Extract the (x, y) coordinate from the center of the cell holding the provided text.  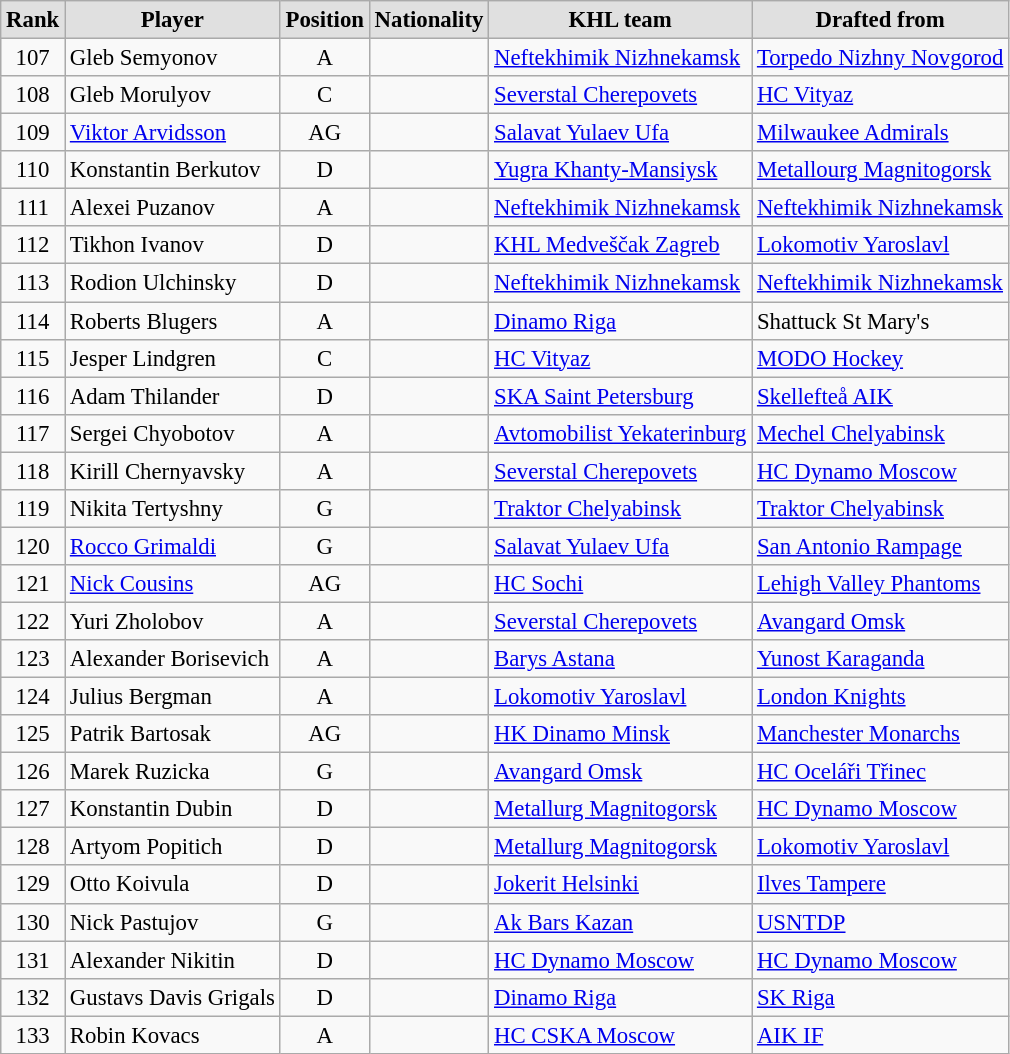
Nationality (428, 20)
123 (33, 659)
131 (33, 960)
122 (33, 621)
Konstantin Dubin (173, 809)
Jokerit Helsinki (620, 885)
Skellefteå AIK (880, 396)
HC Sochi (620, 584)
Rocco Grimaldi (173, 546)
Marek Ruzicka (173, 772)
127 (33, 809)
London Knights (880, 697)
Yunost Karaganda (880, 659)
128 (33, 847)
Sergei Chyobotov (173, 433)
121 (33, 584)
113 (33, 283)
USNTDP (880, 922)
Player (173, 20)
Tikhon Ivanov (173, 245)
Ilves Tampere (880, 885)
Jesper Lindgren (173, 358)
Yugra Khanty-Mansiysk (620, 170)
Nikita Tertyshny (173, 509)
Position (324, 20)
SK Riga (880, 997)
Konstantin Berkutov (173, 170)
Mechel Chelyabinsk (880, 433)
110 (33, 170)
Lehigh Valley Phantoms (880, 584)
116 (33, 396)
Yuri Zholobov (173, 621)
Viktor Arvidsson (173, 133)
HC Oceláři Třinec (880, 772)
HK Dinamo Minsk (620, 734)
Gleb Morulyov (173, 95)
Gustavs Davis Grigals (173, 997)
Artyom Popitich (173, 847)
132 (33, 997)
Milwaukee Admirals (880, 133)
129 (33, 885)
Gleb Semyonov (173, 58)
KHL Medveščak Zagreb (620, 245)
Nick Pastujov (173, 922)
120 (33, 546)
SKA Saint Petersburg (620, 396)
Barys Astana (620, 659)
HC CSKA Moscow (620, 1035)
Robin Kovacs (173, 1035)
Alexander Nikitin (173, 960)
Julius Bergman (173, 697)
114 (33, 321)
117 (33, 433)
108 (33, 95)
AIK IF (880, 1035)
Rank (33, 20)
Shattuck St Mary's (880, 321)
133 (33, 1035)
Rodion Ulchinsky (173, 283)
KHL team (620, 20)
Torpedo Nizhny Novgorod (880, 58)
Adam Thilander (173, 396)
Drafted from (880, 20)
Avtomobilist Yekaterinburg (620, 433)
115 (33, 358)
Nick Cousins (173, 584)
Patrik Bartosak (173, 734)
Manchester Monarchs (880, 734)
107 (33, 58)
San Antonio Rampage (880, 546)
Alexander Borisevich (173, 659)
124 (33, 697)
MODO Hockey (880, 358)
118 (33, 471)
Metallourg Magnitogorsk (880, 170)
109 (33, 133)
Kirill Chernyavsky (173, 471)
130 (33, 922)
125 (33, 734)
Alexei Puzanov (173, 208)
119 (33, 509)
111 (33, 208)
126 (33, 772)
Roberts Blugers (173, 321)
112 (33, 245)
Otto Koivula (173, 885)
Ak Bars Kazan (620, 922)
